Search for the cell housing the specified text and yield its (X, Y) center coordinate. 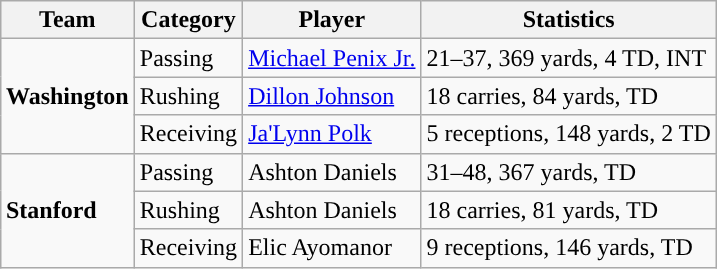
Michael Penix Jr. (332, 58)
31–48, 367 yards, TD (568, 172)
Category (188, 20)
18 carries, 81 yards, TD (568, 210)
18 carries, 84 yards, TD (568, 96)
21–37, 369 yards, 4 TD, INT (568, 58)
Washington (67, 96)
9 receptions, 146 yards, TD (568, 248)
Ja'Lynn Polk (332, 134)
Team (67, 20)
Stanford (67, 210)
Elic Ayomanor (332, 248)
Statistics (568, 20)
Player (332, 20)
5 receptions, 148 yards, 2 TD (568, 134)
Dillon Johnson (332, 96)
